For the text-containing cell, return its midpoint in [X, Y] coordinate format. 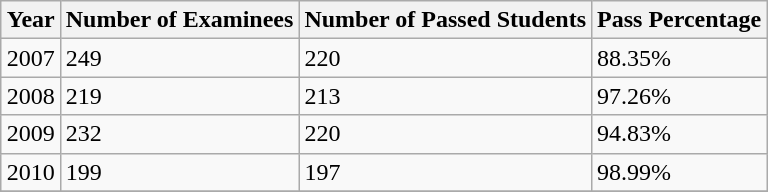
213 [446, 96]
Number of Passed Students [446, 20]
88.35% [680, 58]
2008 [30, 96]
98.99% [680, 172]
2010 [30, 172]
219 [180, 96]
2009 [30, 134]
Pass Percentage [680, 20]
Year [30, 20]
Number of Examinees [180, 20]
199 [180, 172]
94.83% [680, 134]
97.26% [680, 96]
197 [446, 172]
2007 [30, 58]
249 [180, 58]
232 [180, 134]
